Determine the [x, y] coordinate at the center of the cell enclosing the given text.  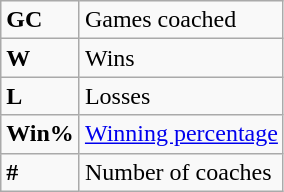
Number of coaches [181, 172]
GC [40, 20]
Games coached [181, 20]
L [40, 96]
Win% [40, 134]
# [40, 172]
Losses [181, 96]
Wins [181, 58]
Winning percentage [181, 134]
W [40, 58]
